Capture the cell that displays the provided text and extract its [x, y] central coordinate. 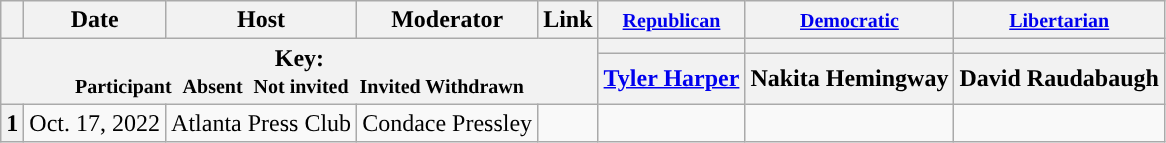
Nakita Hemingway [850, 78]
Key: Participant Absent Not invited Invited Withdrawn [300, 72]
Oct. 17, 2022 [95, 123]
Date [95, 20]
Moderator [448, 20]
Democratic [850, 20]
Tyler Harper [672, 78]
Libertarian [1059, 20]
Republican [672, 20]
Link [568, 20]
Host [262, 20]
Atlanta Press Club [262, 123]
Condace Pressley [448, 123]
1 [12, 123]
David Raudabaugh [1059, 78]
